Pinpoint the cell where the given text exists, returning its [X, Y] midpoint coordinate. 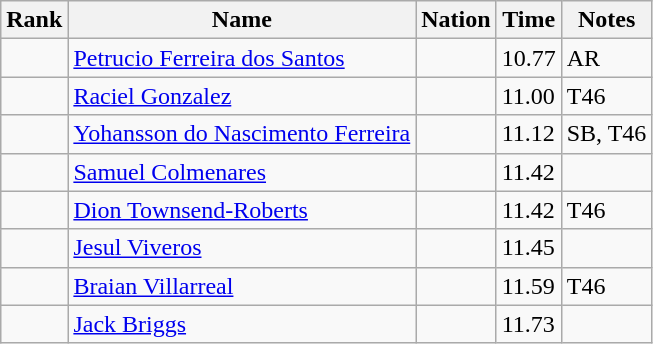
11.59 [528, 286]
Notes [606, 20]
Rank [34, 20]
11.12 [528, 134]
11.00 [528, 96]
10.77 [528, 58]
Dion Townsend-Roberts [242, 210]
Name [242, 20]
11.45 [528, 248]
SB, T46 [606, 134]
AR [606, 58]
Time [528, 20]
Yohansson do Nascimento Ferreira [242, 134]
Raciel Gonzalez [242, 96]
Braian Villarreal [242, 286]
Samuel Colmenares [242, 172]
Jesul Viveros [242, 248]
11.73 [528, 324]
Nation [456, 20]
Jack Briggs [242, 324]
Petrucio Ferreira dos Santos [242, 58]
